Identify which cell holds the provided text, then report its (x, y) central coordinate. 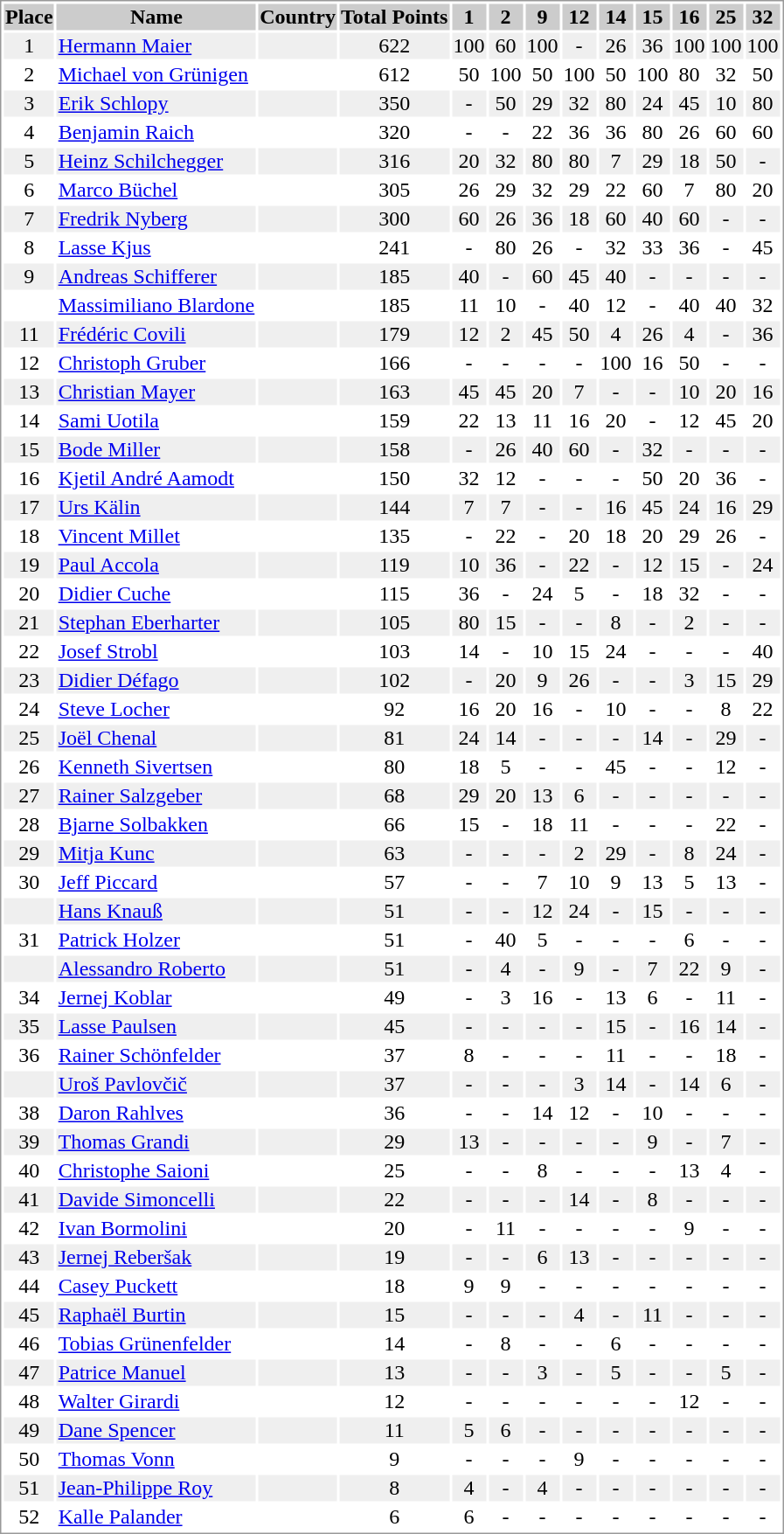
44 (29, 1286)
Walter Girardi (156, 1401)
Country (298, 17)
Urs Kälin (156, 508)
305 (393, 190)
150 (393, 478)
68 (393, 796)
Erik Schlopy (156, 104)
Vincent Millet (156, 536)
Bode Miller (156, 450)
43 (29, 1258)
Rainer Salzgeber (156, 796)
241 (393, 247)
Kenneth Sivertsen (156, 767)
Name (156, 17)
Alessandro Roberto (156, 969)
Kalle Palander (156, 1517)
46 (29, 1343)
Jean-Philippe Roy (156, 1489)
Tobias Grünenfelder (156, 1343)
163 (393, 392)
39 (29, 1142)
Kjetil André Aamodt (156, 478)
Didier Défago (156, 681)
52 (29, 1517)
33 (652, 247)
Dane Spencer (156, 1431)
Michael von Grünigen (156, 74)
Fredrik Nyberg (156, 219)
81 (393, 739)
Thomas Vonn (156, 1459)
21 (29, 623)
Steve Locher (156, 709)
23 (29, 681)
622 (393, 46)
Bjarne Solbakken (156, 824)
92 (393, 709)
Rainer Schönfelder (156, 1055)
48 (29, 1401)
27 (29, 796)
Place (29, 17)
158 (393, 450)
119 (393, 566)
66 (393, 824)
Daron Rahlves (156, 1113)
Mitja Kunc (156, 854)
Hermann Maier (156, 46)
612 (393, 74)
Andreas Schifferer (156, 277)
300 (393, 219)
103 (393, 651)
Stephan Eberharter (156, 623)
Joël Chenal (156, 739)
159 (393, 420)
Total Points (393, 17)
31 (29, 940)
Casey Puckett (156, 1286)
Ivan Bormolini (156, 1228)
Heinz Schilchegger (156, 162)
Lasse Paulsen (156, 1027)
Jeff Piccard (156, 882)
35 (29, 1027)
Christian Mayer (156, 392)
Lasse Kjus (156, 247)
Thomas Grandi (156, 1142)
Patrice Manuel (156, 1373)
Patrick Holzer (156, 940)
135 (393, 536)
Frédéric Covili (156, 335)
63 (393, 854)
34 (29, 997)
17 (29, 508)
Massimiliano Blardone (156, 305)
Hans Knauß (156, 912)
115 (393, 593)
57 (393, 882)
Davide Simoncelli (156, 1200)
Jernej Reberšak (156, 1258)
47 (29, 1373)
Jernej Koblar (156, 997)
144 (393, 508)
Christoph Gruber (156, 363)
316 (393, 162)
30 (29, 882)
Benjamin Raich (156, 132)
28 (29, 824)
Christophe Saioni (156, 1170)
350 (393, 104)
102 (393, 681)
38 (29, 1113)
41 (29, 1200)
42 (29, 1228)
179 (393, 335)
166 (393, 363)
Paul Accola (156, 566)
Uroš Pavlovčič (156, 1085)
320 (393, 132)
Raphaël Burtin (156, 1315)
Josef Strobl (156, 651)
Sami Uotila (156, 420)
Didier Cuche (156, 593)
Marco Büchel (156, 190)
105 (393, 623)
